Determine the [X, Y] coordinate at the center of the cell enclosing the given text.  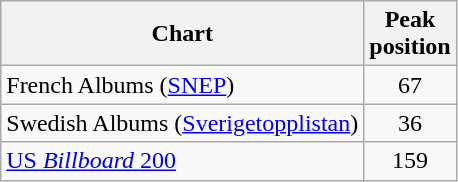
US Billboard 200 [182, 161]
Swedish Albums (Sverigetopplistan) [182, 123]
67 [410, 85]
159 [410, 161]
Chart [182, 34]
36 [410, 123]
French Albums (SNEP) [182, 85]
Peakposition [410, 34]
